Search for the cell housing the specified text and yield its [x, y] center coordinate. 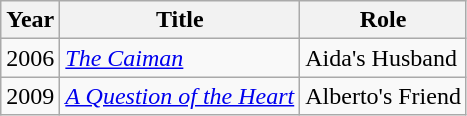
Alberto's Friend [384, 96]
Title [180, 20]
The Caiman [180, 58]
Aida's Husband [384, 58]
A Question of the Heart [180, 96]
2006 [30, 58]
Role [384, 20]
2009 [30, 96]
Year [30, 20]
